Return the [x, y] coordinate for the center point of the cell that contains the specified text.  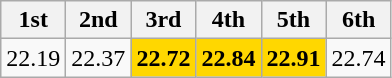
22.74 [358, 58]
3rd [164, 20]
22.37 [98, 58]
6th [358, 20]
22.72 [164, 58]
2nd [98, 20]
4th [228, 20]
1st [34, 20]
22.84 [228, 58]
22.91 [294, 58]
5th [294, 20]
22.19 [34, 58]
